Determine the (x, y) coordinate at the center of the cell enclosing the given text.  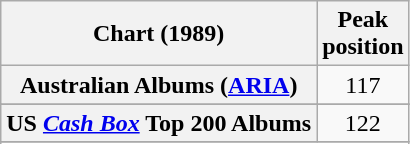
117 (363, 85)
Chart (1989) (159, 34)
US Cash Box Top 200 Albums (159, 123)
Peak position (363, 34)
Australian Albums (ARIA) (159, 85)
122 (363, 123)
